Pinpoint the cell where the given text exists, returning its [x, y] midpoint coordinate. 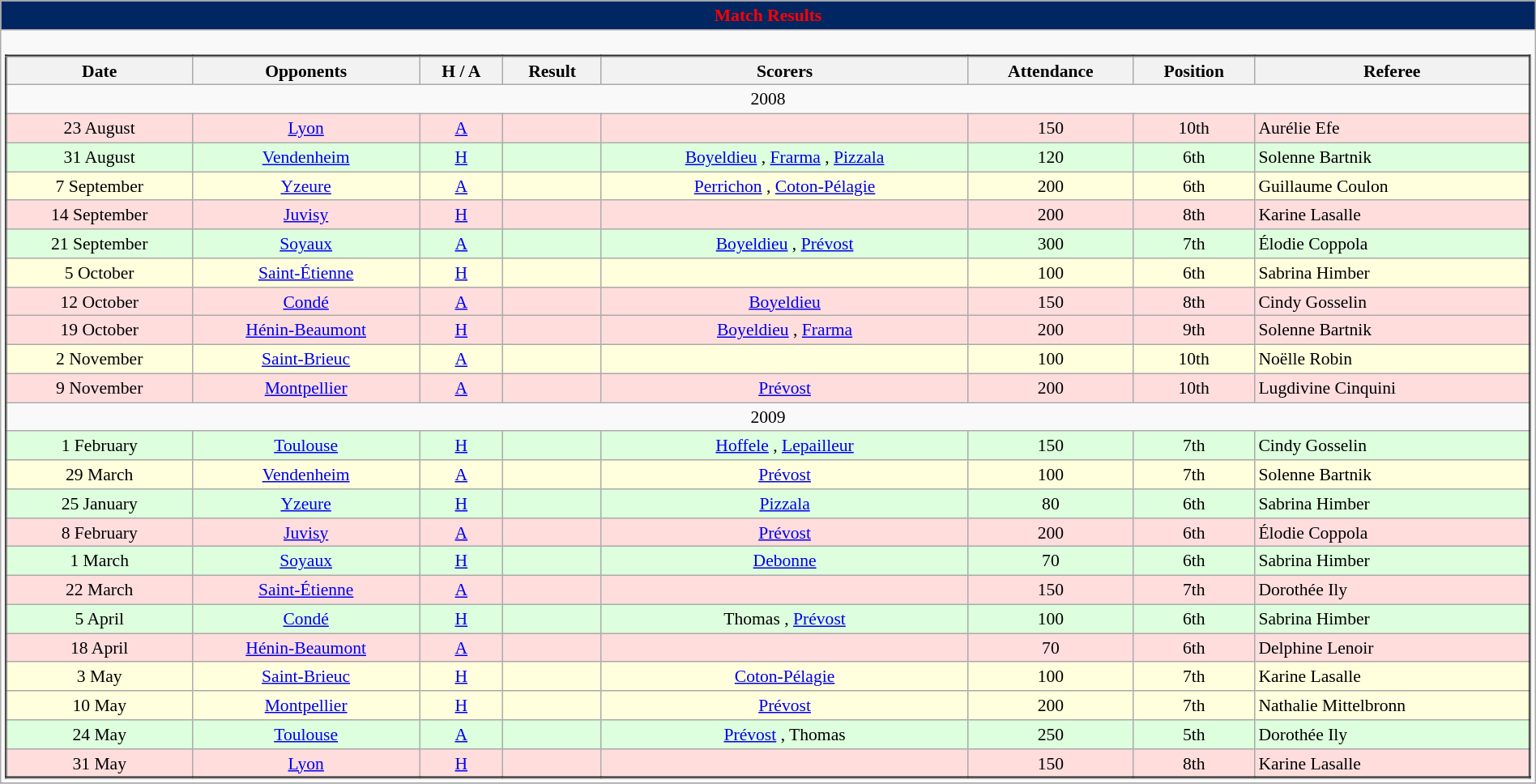
120 [1051, 157]
Prévost , Thomas [784, 735]
7 September [99, 186]
Opponents [306, 70]
Result [553, 70]
9th [1194, 330]
Pizzala [784, 504]
5 October [99, 273]
5th [1194, 735]
2 November [99, 359]
14 September [99, 215]
19 October [99, 330]
31 August [99, 157]
Hoffele , Lepailleur [784, 445]
2008 [768, 100]
Delphine Lenoir [1392, 648]
31 May [99, 763]
Perrichon , Coton-Pélagie [784, 186]
5 April [99, 619]
H / A [462, 70]
Lugdivine Cinquini [1392, 388]
8 February [99, 532]
80 [1051, 504]
21 September [99, 244]
Coton-Pélagie [784, 676]
Match Results [768, 15]
Guillaume Coulon [1392, 186]
22 March [99, 590]
25 January [99, 504]
Position [1194, 70]
250 [1051, 735]
Debonne [784, 561]
12 October [99, 301]
Boyeldieu , Frarma , Pizzala [784, 157]
29 March [99, 475]
1 February [99, 445]
Referee [1392, 70]
24 May [99, 735]
Date [99, 70]
Boyeldieu , Prévost [784, 244]
Thomas , Prévost [784, 619]
Boyeldieu , Frarma [784, 330]
9 November [99, 388]
300 [1051, 244]
Boyeldieu [784, 301]
Scorers [784, 70]
23 August [99, 128]
1 March [99, 561]
10 May [99, 705]
Aurélie Efe [1392, 128]
18 April [99, 648]
3 May [99, 676]
Attendance [1051, 70]
2009 [768, 417]
Nathalie Mittelbronn [1392, 705]
Noëlle Robin [1392, 359]
